Scan for the cell matching the given text and deliver its (x, y) coordinate at center. 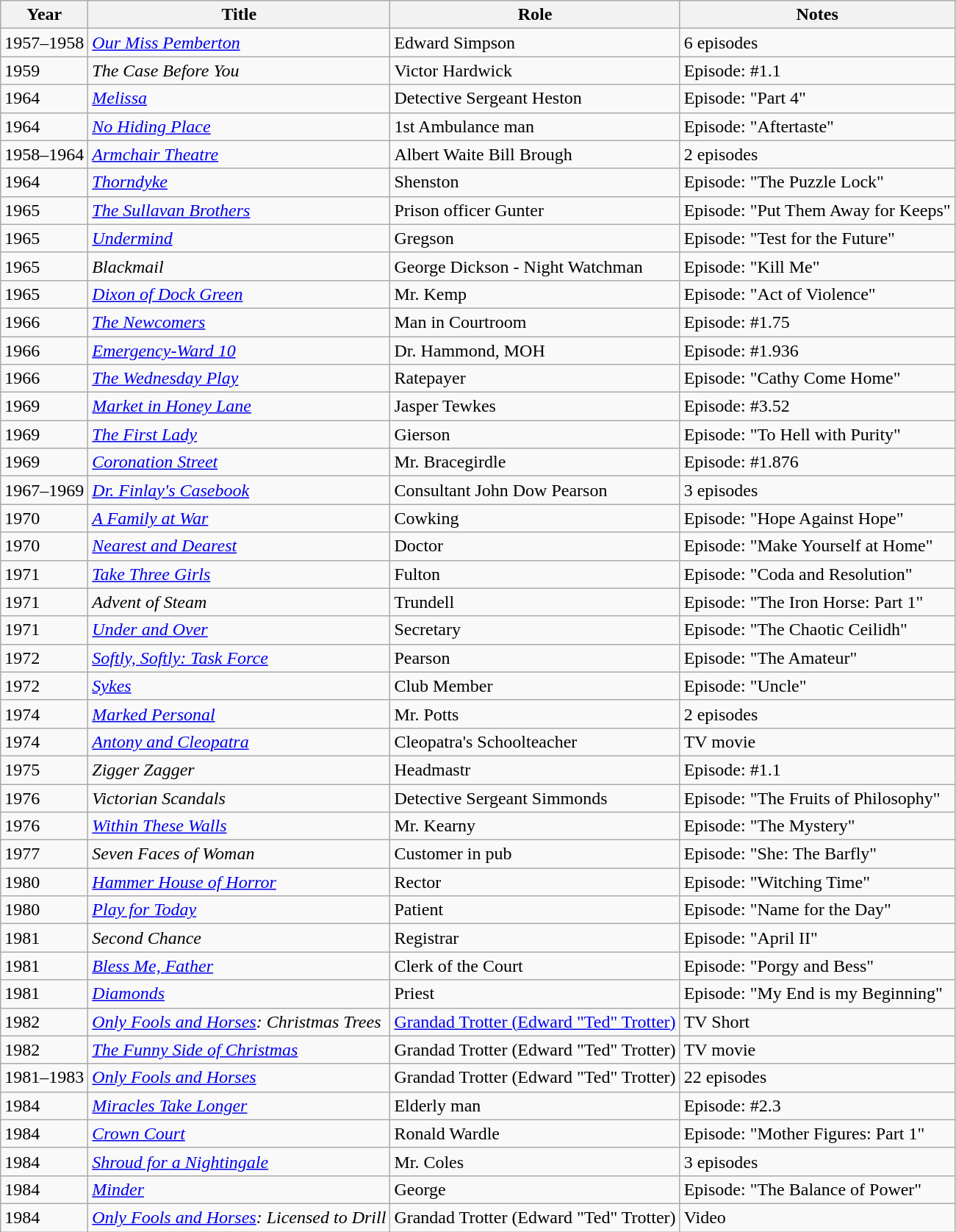
Nearest and Dearest (240, 546)
Pearson (535, 658)
Trundell (535, 602)
Cowking (535, 518)
Only Fools and Horses: Licensed to Drill (240, 1217)
The Funny Side of Christmas (240, 1050)
Minder (240, 1189)
Rector (535, 882)
Zigger Zagger (240, 770)
The First Lady (240, 434)
Only Fools and Horses (240, 1078)
TV Short (817, 1022)
Customer in pub (535, 854)
Episode: "Part 4" (817, 99)
Registrar (535, 938)
Second Chance (240, 938)
22 episodes (817, 1078)
Mr. Kemp (535, 294)
Episode: "Name for the Day" (817, 910)
Episode: "The Puzzle Lock" (817, 182)
Episode: "She: The Barfly" (817, 854)
Seven Faces of Woman (240, 854)
Fulton (535, 574)
The Wednesday Play (240, 379)
Shroud for a Nightingale (240, 1161)
Mr. Bracegirdle (535, 462)
Emergency-Ward 10 (240, 351)
Jasper Tewkes (535, 407)
Episode: "Hope Against Hope" (817, 518)
Gregson (535, 238)
Episode: "Aftertaste" (817, 126)
1975 (44, 770)
The Newcomers (240, 322)
Dr. Finlay's Casebook (240, 490)
Dixon of Dock Green (240, 294)
Detective Sergeant Simmonds (535, 798)
1977 (44, 854)
Our Miss Pemberton (240, 43)
Doctor (535, 546)
Episode: "Put Them Away for Keeps" (817, 210)
Market in Honey Lane (240, 407)
Man in Courtroom (535, 322)
Episode: #1.936 (817, 351)
Advent of Steam (240, 602)
Prison officer Gunter (535, 210)
Episode: "The Fruits of Philosophy" (817, 798)
Episode: "Uncle" (817, 686)
George (535, 1189)
Episode: "Witching Time" (817, 882)
Year (44, 15)
Notes (817, 15)
Undermind (240, 238)
Ronald Wardle (535, 1133)
1967–1969 (44, 490)
Clerk of the Court (535, 966)
Take Three Girls (240, 574)
Victorian Scandals (240, 798)
Mr. Potts (535, 714)
Dr. Hammond, MOH (535, 351)
Mr. Coles (535, 1161)
Episode: "The Balance of Power" (817, 1189)
Priest (535, 994)
Episode: "The Iron Horse: Part 1" (817, 602)
Armchair Theatre (240, 154)
No Hiding Place (240, 126)
Episode: "April II" (817, 938)
Only Fools and Horses: Christmas Trees (240, 1022)
Miracles Take Longer (240, 1106)
George Dickson - Night Watchman (535, 266)
A Family at War (240, 518)
Secretary (535, 630)
6 episodes (817, 43)
1957–1958 (44, 43)
Bless Me, Father (240, 966)
1st Ambulance man (535, 126)
Ratepayer (535, 379)
Episode: "Mother Figures: Part 1" (817, 1133)
Victor Hardwick (535, 71)
Episode: "The Chaotic Ceilidh" (817, 630)
Sykes (240, 686)
Shenston (535, 182)
Patient (535, 910)
Title (240, 15)
Episode: "My End is my Beginning" (817, 994)
Episode: "Porgy and Bess" (817, 966)
1981–1983 (44, 1078)
Episode: "The Amateur" (817, 658)
Elderly man (535, 1106)
Within These Walls (240, 826)
Blackmail (240, 266)
Episode: #3.52 (817, 407)
Edward Simpson (535, 43)
Episode: "Cathy Come Home" (817, 379)
Crown Court (240, 1133)
The Sullavan Brothers (240, 210)
Under and Over (240, 630)
Episode: "Coda and Resolution" (817, 574)
Episode: #2.3 (817, 1106)
1958–1964 (44, 154)
Hammer House of Horror (240, 882)
Coronation Street (240, 462)
Episode: "Act of Violence" (817, 294)
Consultant John Dow Pearson (535, 490)
1959 (44, 71)
Melissa (240, 99)
Headmastr (535, 770)
Play for Today (240, 910)
Mr. Kearny (535, 826)
The Case Before You (240, 71)
Episode: "Kill Me" (817, 266)
Video (817, 1217)
Episode: #1.876 (817, 462)
Episode: #1.75 (817, 322)
Episode: "To Hell with Purity" (817, 434)
Club Member (535, 686)
Diamonds (240, 994)
Episode: "The Mystery" (817, 826)
Antony and Cleopatra (240, 742)
Thorndyke (240, 182)
Episode: "Make Yourself at Home" (817, 546)
Role (535, 15)
Gierson (535, 434)
Cleopatra's Schoolteacher (535, 742)
Albert Waite Bill Brough (535, 154)
Marked Personal (240, 714)
Episode: "Test for the Future" (817, 238)
Softly, Softly: Task Force (240, 658)
Detective Sergeant Heston (535, 99)
